Pinpoint the cell where the given text exists, returning its [x, y] midpoint coordinate. 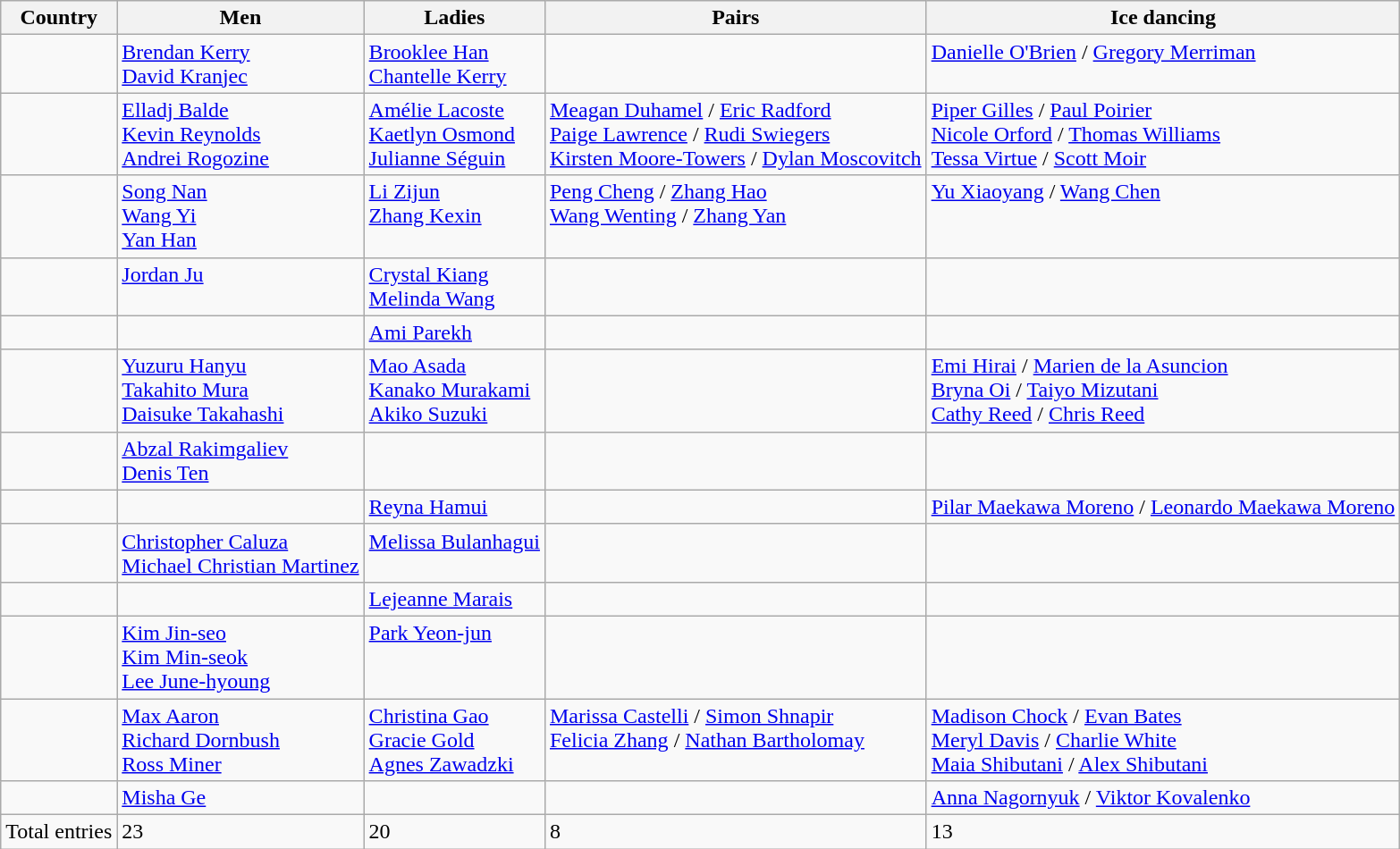
20 [454, 832]
Anna Nagornyuk / Viktor Kovalenko [1163, 798]
Madison Chock / Evan Bates Meryl Davis / Charlie White Maia Shibutani / Alex Shibutani [1163, 740]
Christina Gao Gracie Gold Agnes Zawadzki [454, 740]
8 [735, 832]
Park Yeon-jun [454, 657]
Christopher Caluza Michael Christian Martinez [240, 552]
Peng Cheng / Zhang Hao Wang Wenting / Zhang Yan [735, 216]
Mao Asada Kanako Murakami Akiko Suzuki [454, 391]
Reyna Hamui [454, 507]
Song Nan Wang Yi Yan Han [240, 216]
Kim Jin-seo Kim Min-seok Lee June-hyoung [240, 657]
Misha Ge [240, 798]
Brooklee Han Chantelle Kerry [454, 64]
13 [1163, 832]
Emi Hirai / Marien de la Asuncion Bryna Oi / Taiyo Mizutani Cathy Reed / Chris Reed [1163, 391]
23 [240, 832]
Marissa Castelli / Simon Shnapir Felicia Zhang / Nathan Bartholomay [735, 740]
Meagan Duhamel / Eric Radford Paige Lawrence / Rudi Swiegers Kirsten Moore-Towers / Dylan Moscovitch [735, 134]
Abzal Rakimgaliev Denis Ten [240, 461]
Elladj Balde Kevin Reynolds Andrei Rogozine [240, 134]
Max Aaron Richard Dornbush Ross Miner [240, 740]
Piper Gilles / Paul Poirier Nicole Orford / Thomas Williams Tessa Virtue / Scott Moir [1163, 134]
Total entries [59, 832]
Lejeanne Marais [454, 599]
Danielle O'Brien / Gregory Merriman [1163, 64]
Li Zijun Zhang Kexin [454, 216]
Amélie Lacoste Kaetlyn Osmond Julianne Séguin [454, 134]
Pairs [735, 18]
Brendan Kerry David Kranjec [240, 64]
Jordan Ju [240, 286]
Pilar Maekawa Moreno / Leonardo Maekawa Moreno [1163, 507]
Yuzuru Hanyu Takahito Mura Daisuke Takahashi [240, 391]
Melissa Bulanhagui [454, 552]
Ice dancing [1163, 18]
Ladies [454, 18]
Ami Parekh [454, 332]
Yu Xiaoyang / Wang Chen [1163, 216]
Men [240, 18]
Country [59, 18]
Crystal Kiang Melinda Wang [454, 286]
